Capture the cell that displays the provided text and extract its [x, y] central coordinate. 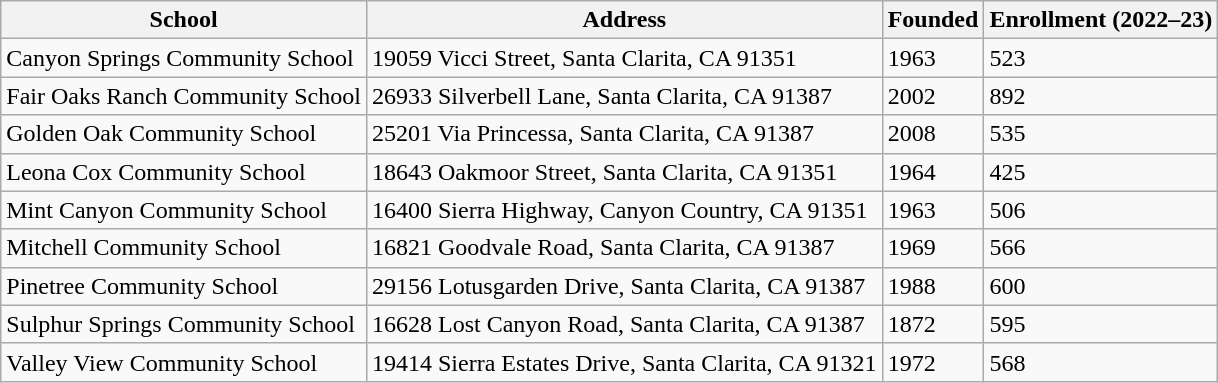
568 [1101, 362]
600 [1101, 286]
26933 Silverbell Lane, Santa Clarita, CA 91387 [624, 96]
Pinetree Community School [184, 286]
16400 Sierra Highway, Canyon Country, CA 91351 [624, 210]
1969 [933, 248]
19414 Sierra Estates Drive, Santa Clarita, CA 91321 [624, 362]
566 [1101, 248]
1988 [933, 286]
Mitchell Community School [184, 248]
18643 Oakmoor Street, Santa Clarita, CA 91351 [624, 172]
Founded [933, 20]
Enrollment (2022–23) [1101, 20]
2008 [933, 134]
506 [1101, 210]
16628 Lost Canyon Road, Santa Clarita, CA 91387 [624, 324]
1964 [933, 172]
1872 [933, 324]
Leona Cox Community School [184, 172]
535 [1101, 134]
892 [1101, 96]
Fair Oaks Ranch Community School [184, 96]
Address [624, 20]
425 [1101, 172]
523 [1101, 58]
Mint Canyon Community School [184, 210]
19059 Vicci Street, Santa Clarita, CA 91351 [624, 58]
School [184, 20]
Sulphur Springs Community School [184, 324]
2002 [933, 96]
25201 Via Princessa, Santa Clarita, CA 91387 [624, 134]
Valley View Community School [184, 362]
1972 [933, 362]
16821 Goodvale Road, Santa Clarita, CA 91387 [624, 248]
Golden Oak Community School [184, 134]
29156 Lotusgarden Drive, Santa Clarita, CA 91387 [624, 286]
595 [1101, 324]
Canyon Springs Community School [184, 58]
